Determine the [X, Y] coordinate at the center of the cell enclosing the given text.  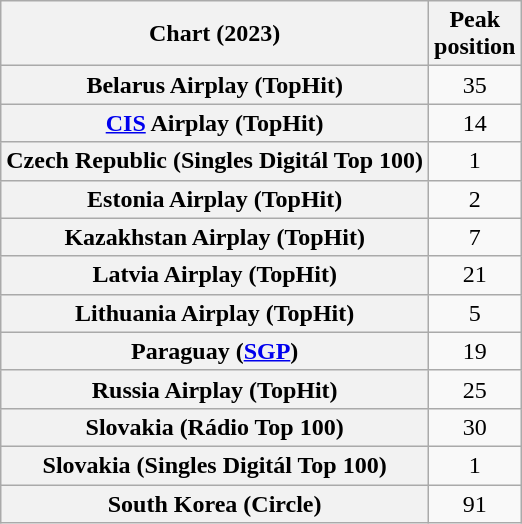
91 [475, 503]
7 [475, 237]
Belarus Airplay (TopHit) [215, 85]
Peakposition [475, 34]
21 [475, 275]
14 [475, 123]
South Korea (Circle) [215, 503]
Latvia Airplay (TopHit) [215, 275]
Slovakia (Singles Digitál Top 100) [215, 465]
Slovakia (Rádio Top 100) [215, 427]
Estonia Airplay (TopHit) [215, 199]
CIS Airplay (TopHit) [215, 123]
Paraguay (SGP) [215, 351]
5 [475, 313]
19 [475, 351]
25 [475, 389]
2 [475, 199]
Lithuania Airplay (TopHit) [215, 313]
Russia Airplay (TopHit) [215, 389]
Czech Republic (Singles Digitál Top 100) [215, 161]
35 [475, 85]
Chart (2023) [215, 34]
30 [475, 427]
Kazakhstan Airplay (TopHit) [215, 237]
